Provide the (x, y) coordinate of the cell's center where the given text is located.  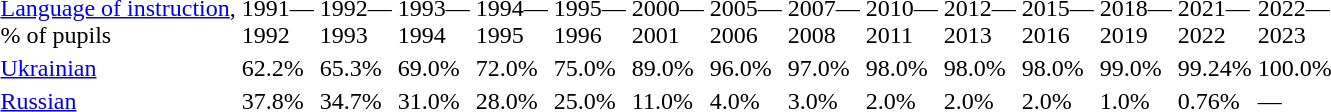
62.2% (278, 68)
99.24% (1214, 68)
65.3% (356, 68)
72.0% (512, 68)
97.0% (824, 68)
75.0% (590, 68)
89.0% (668, 68)
96.0% (746, 68)
69.0% (434, 68)
99.0% (1136, 68)
